Return the (X, Y) coordinate for the center point of the cell that contains the specified text.  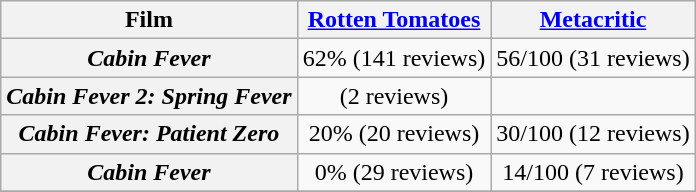
Metacritic (593, 20)
56/100 (31 reviews) (593, 58)
14/100 (7 reviews) (593, 172)
62% (141 reviews) (394, 58)
0% (29 reviews) (394, 172)
20% (20 reviews) (394, 134)
Film (149, 20)
Cabin Fever 2: Spring Fever (149, 96)
Rotten Tomatoes (394, 20)
Cabin Fever: Patient Zero (149, 134)
30/100 (12 reviews) (593, 134)
(2 reviews) (394, 96)
